Search for the cell housing the specified text and yield its [X, Y] center coordinate. 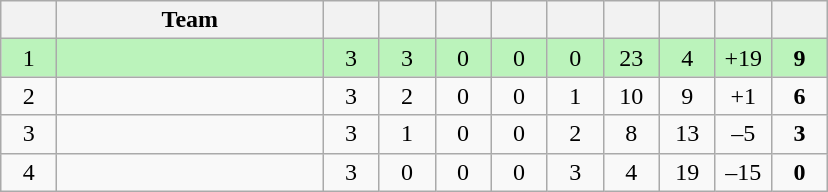
10 [631, 96]
8 [631, 134]
–15 [743, 172]
6 [799, 96]
19 [687, 172]
+19 [743, 58]
Team [190, 20]
13 [687, 134]
23 [631, 58]
–5 [743, 134]
+1 [743, 96]
